Determine the [x, y] coordinate at the center of the cell enclosing the given text.  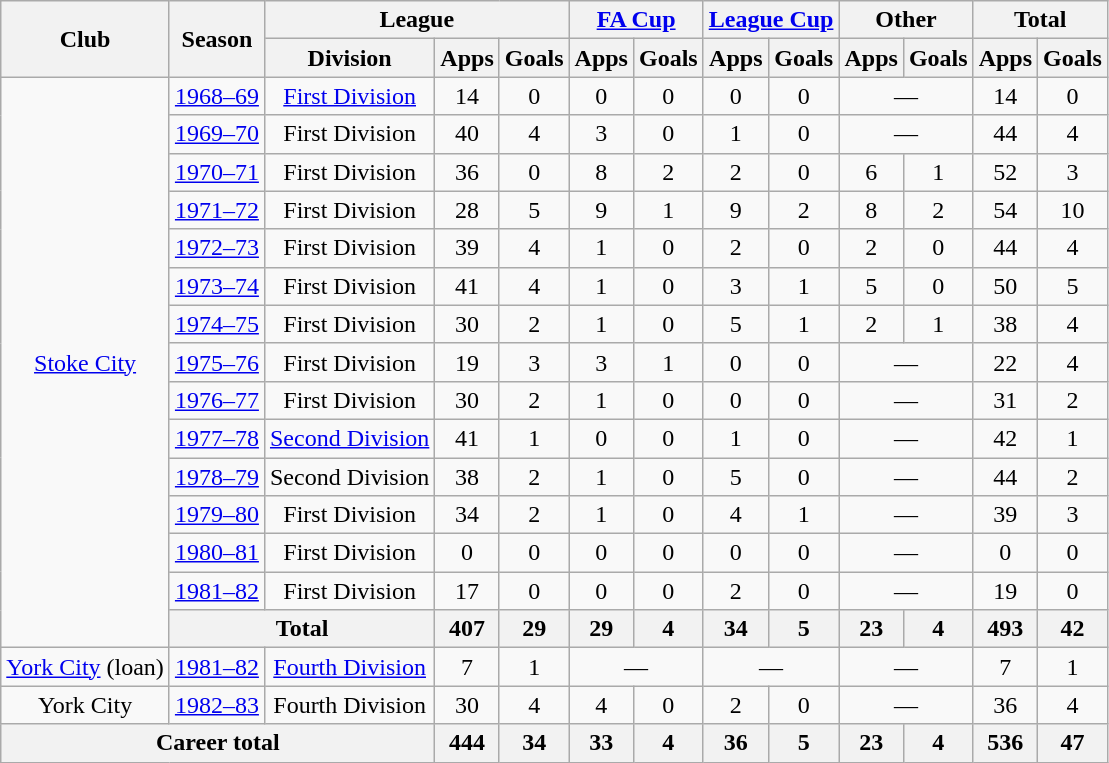
1973–74 [216, 286]
Other [906, 20]
47 [1073, 743]
1975–76 [216, 362]
Division [349, 58]
1974–75 [216, 324]
444 [467, 743]
33 [601, 743]
28 [467, 210]
536 [1005, 743]
1971–72 [216, 210]
1979–80 [216, 515]
FA Cup [636, 20]
493 [1005, 629]
52 [1005, 172]
31 [1005, 400]
407 [467, 629]
1978–79 [216, 477]
1982–83 [216, 705]
40 [467, 134]
54 [1005, 210]
1969–70 [216, 134]
1972–73 [216, 248]
Season [216, 39]
10 [1073, 210]
1968–69 [216, 96]
Career total [218, 743]
York City (loan) [86, 667]
1977–78 [216, 438]
22 [1005, 362]
Club [86, 39]
6 [871, 172]
York City [86, 705]
1970–71 [216, 172]
17 [467, 591]
League [416, 20]
50 [1005, 286]
1980–81 [216, 553]
1976–77 [216, 400]
Stoke City [86, 362]
League Cup [771, 20]
